Scan for the cell matching the given text and deliver its [x, y] coordinate at center. 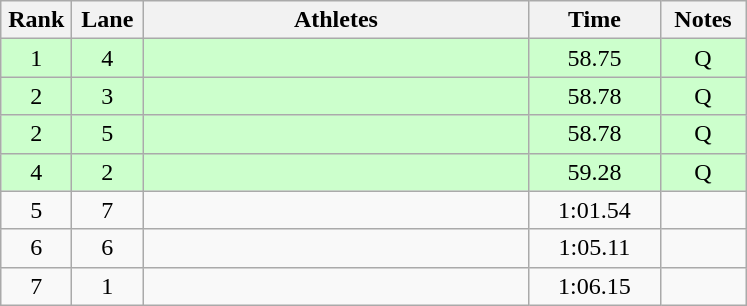
1:06.15 [594, 286]
59.28 [594, 172]
Rank [36, 20]
3 [108, 96]
Notes [703, 20]
58.75 [594, 58]
1:01.54 [594, 210]
Time [594, 20]
Athletes [336, 20]
1:05.11 [594, 248]
Lane [108, 20]
